Locate the cell with the specified text and output its (x, y) center coordinate. 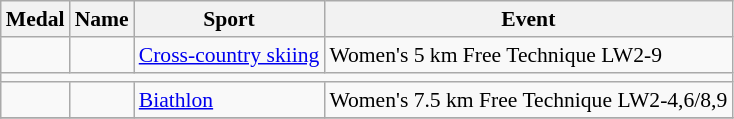
Women's 5 km Free Technique LW2-9 (528, 55)
Name (102, 19)
Women's 7.5 km Free Technique LW2-4,6/8,9 (528, 101)
Event (528, 19)
Cross-country skiing (230, 55)
Biathlon (230, 101)
Medal (36, 19)
Sport (230, 19)
